Return (X, Y) of the center of cell containing provided text 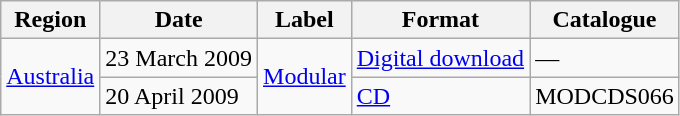
Digital download (440, 58)
Australia (50, 77)
Modular (305, 77)
Format (440, 20)
CD (440, 96)
Label (305, 20)
MODCDS066 (605, 96)
23 March 2009 (179, 58)
— (605, 58)
Catalogue (605, 20)
Date (179, 20)
20 April 2009 (179, 96)
Region (50, 20)
